Provide the [X, Y] coordinate of the cell's center where the given text is located.  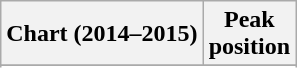
Peakposition [249, 34]
Chart (2014–2015) [102, 34]
